Find where the given text appears and provide that cell's center as (x, y) coordinate. 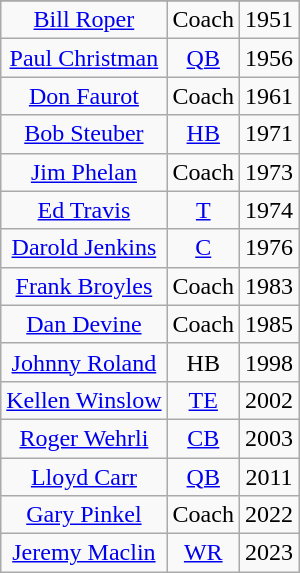
Paul Christman (84, 58)
C (203, 248)
1974 (268, 210)
Lloyd Carr (84, 477)
1983 (268, 286)
1961 (268, 96)
T (203, 210)
Jim Phelan (84, 172)
Don Faurot (84, 96)
Johnny Roland (84, 362)
2011 (268, 477)
Darold Jenkins (84, 248)
1985 (268, 324)
1973 (268, 172)
1956 (268, 58)
Jeremy Maclin (84, 553)
Frank Broyles (84, 286)
1971 (268, 134)
1951 (268, 20)
TE (203, 400)
2022 (268, 515)
Gary Pinkel (84, 515)
Ed Travis (84, 210)
WR (203, 553)
Bob Steuber (84, 134)
1976 (268, 248)
Roger Wehrli (84, 438)
Dan Devine (84, 324)
Bill Roper (84, 20)
2003 (268, 438)
2002 (268, 400)
CB (203, 438)
2023 (268, 553)
1998 (268, 362)
Kellen Winslow (84, 400)
